Return the (x, y) coordinate for the center point of the cell that contains the specified text.  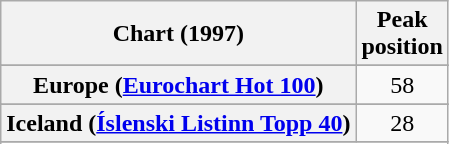
Chart (1997) (178, 34)
58 (402, 85)
Peakposition (402, 34)
28 (402, 123)
Iceland (Íslenski Listinn Topp 40) (178, 123)
Europe (Eurochart Hot 100) (178, 85)
